Provide the [x, y] coordinate of the cell's center where the given text is located.  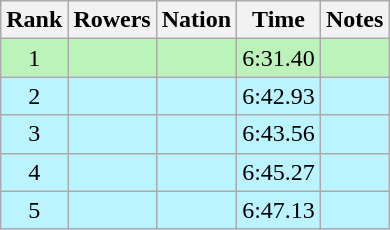
Notes [354, 20]
2 [34, 96]
3 [34, 134]
Rowers [112, 20]
6:43.56 [279, 134]
Rank [34, 20]
6:47.13 [279, 210]
4 [34, 172]
5 [34, 210]
6:31.40 [279, 58]
1 [34, 58]
6:42.93 [279, 96]
Nation [196, 20]
6:45.27 [279, 172]
Time [279, 20]
